From the cell containing the given text, extract its center point as (X, Y) coordinate. 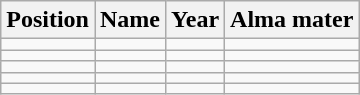
Name (130, 20)
Year (196, 20)
Alma mater (292, 20)
Position (48, 20)
